Return [X, Y] of the center of cell containing provided text 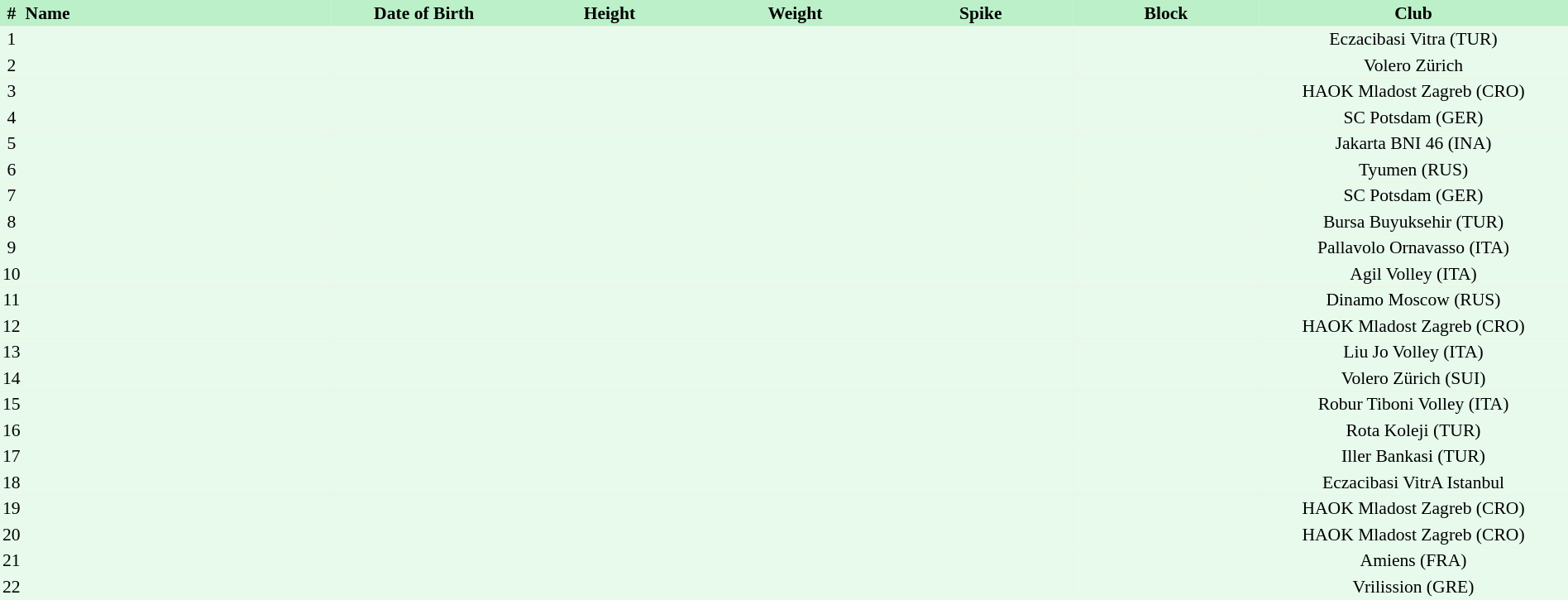
Date of Birth [424, 13]
12 [12, 326]
3 [12, 91]
Amiens (FRA) [1413, 561]
18 [12, 482]
8 [12, 222]
20 [12, 535]
9 [12, 248]
Robur Tiboni Volley (ITA) [1413, 404]
Iller Bankasi (TUR) [1413, 457]
Spike [981, 13]
Tyumen (RUS) [1413, 170]
17 [12, 457]
15 [12, 404]
Volero Zürich (SUI) [1413, 378]
16 [12, 430]
Pallavolo Ornavasso (ITA) [1413, 248]
Weight [795, 13]
# [12, 13]
Block [1166, 13]
Club [1413, 13]
2 [12, 65]
19 [12, 508]
5 [12, 144]
Eczacibasi VitrA Istanbul [1413, 482]
7 [12, 195]
14 [12, 378]
Eczacibasi Vitra (TUR) [1413, 40]
21 [12, 561]
Height [610, 13]
Vrilission (GRE) [1413, 587]
Liu Jo Volley (ITA) [1413, 353]
Jakarta BNI 46 (INA) [1413, 144]
6 [12, 170]
Rota Koleji (TUR) [1413, 430]
Name [177, 13]
10 [12, 274]
Agil Volley (ITA) [1413, 274]
11 [12, 300]
Dinamo Moscow (RUS) [1413, 300]
Volero Zürich [1413, 65]
4 [12, 118]
13 [12, 353]
Bursa Buyuksehir (TUR) [1413, 222]
1 [12, 40]
22 [12, 587]
